Detect which cell encompasses the target text, then output its (x, y) center coordinate. 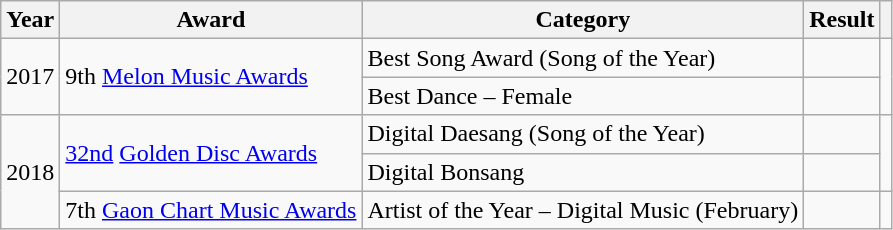
Best Song Award (Song of the Year) (583, 58)
7th Gaon Chart Music Awards (211, 210)
9th Melon Music Awards (211, 77)
Award (211, 20)
Digital Bonsang (583, 172)
2017 (30, 77)
Best Dance – Female (583, 96)
2018 (30, 172)
Result (842, 20)
Artist of the Year – Digital Music (February) (583, 210)
Year (30, 20)
32nd Golden Disc Awards (211, 153)
Category (583, 20)
Digital Daesang (Song of the Year) (583, 134)
